Return [X, Y] of the center of cell containing provided text 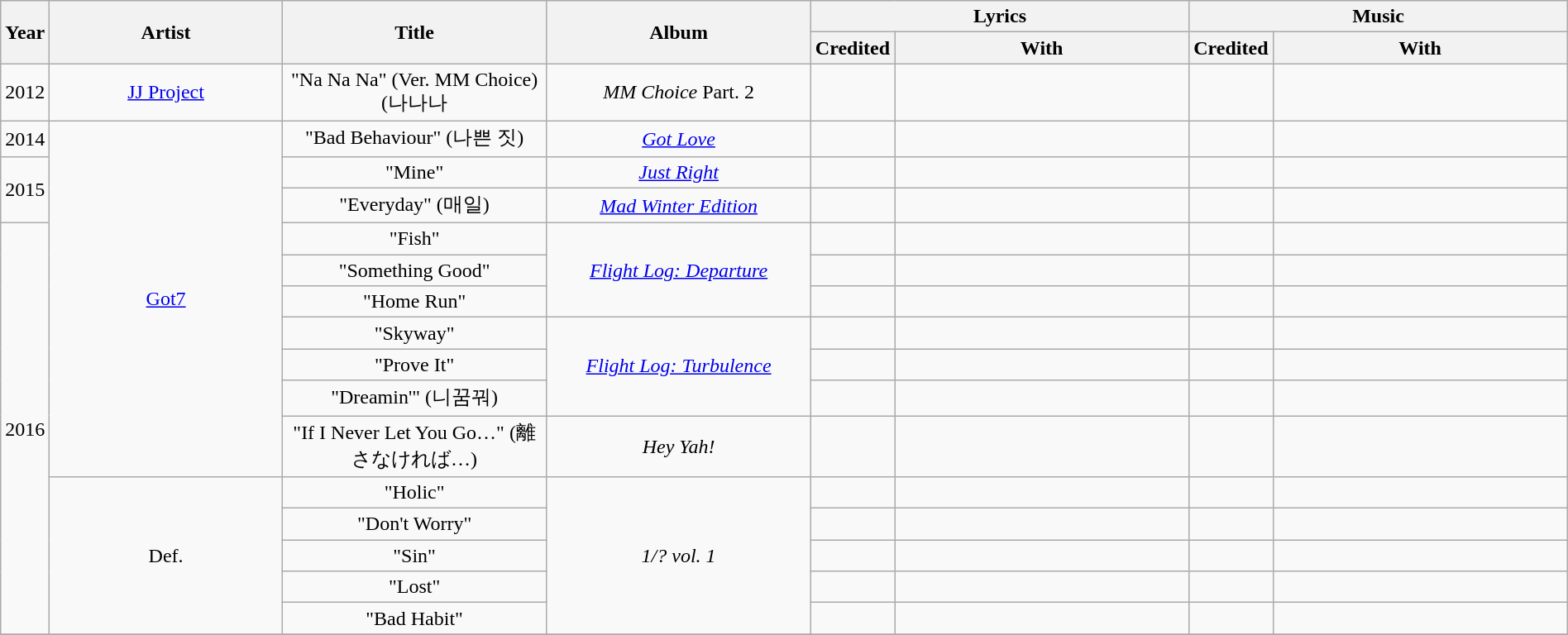
Album [678, 32]
"Fish" [414, 239]
JJ Project [166, 93]
2016 [25, 428]
"Skyway" [414, 333]
Got7 [166, 298]
2015 [25, 190]
1/? vol. 1 [678, 556]
Flight Log: Turbulence [678, 367]
"Don't Worry" [414, 524]
Artist [166, 32]
"Prove It" [414, 365]
"Holic" [414, 493]
MM Choice Part. 2 [678, 93]
"Sin" [414, 556]
2012 [25, 93]
Year [25, 32]
"Dreamin'" (니꿈꿔) [414, 399]
Mad Winter Edition [678, 205]
Got Love [678, 139]
"Bad Habit" [414, 618]
"Na Na Na" (Ver. MM Choice) (나나나 [414, 93]
"Bad Behaviour" (나쁜 짓) [414, 139]
Def. [166, 556]
2014 [25, 139]
"Something Good" [414, 270]
Flight Log: Departure [678, 270]
"Everyday" (매일) [414, 205]
Lyrics [999, 17]
"Home Run" [414, 302]
Hey Yah! [678, 446]
"Mine" [414, 172]
Just Right [678, 172]
Title [414, 32]
"Lost" [414, 587]
"If I Never Let You Go…" (離さなければ…) [414, 446]
Music [1379, 17]
